Find where the given text appears and provide that cell's center as (X, Y) coordinate. 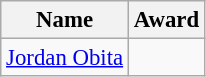
Name (65, 20)
Award (166, 20)
Jordan Obita (65, 58)
